Identify which cell holds the provided text, then report its (x, y) central coordinate. 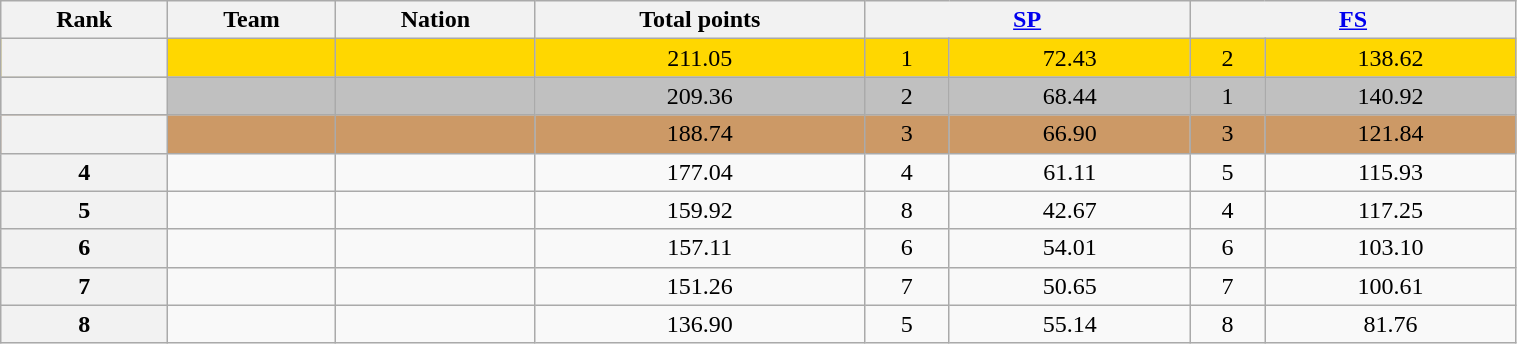
209.36 (700, 96)
72.43 (1070, 58)
Rank (84, 20)
SP (1027, 20)
117.25 (1390, 210)
151.26 (700, 286)
50.65 (1070, 286)
81.76 (1390, 324)
55.14 (1070, 324)
66.90 (1070, 134)
100.61 (1390, 286)
188.74 (700, 134)
211.05 (700, 58)
115.93 (1390, 172)
121.84 (1390, 134)
Total points (700, 20)
Team (252, 20)
68.44 (1070, 96)
Nation (435, 20)
103.10 (1390, 248)
157.11 (700, 248)
FS (1353, 20)
136.90 (700, 324)
54.01 (1070, 248)
177.04 (700, 172)
42.67 (1070, 210)
159.92 (700, 210)
61.11 (1070, 172)
140.92 (1390, 96)
138.62 (1390, 58)
